Detect which cell encompasses the target text, then output its [x, y] center coordinate. 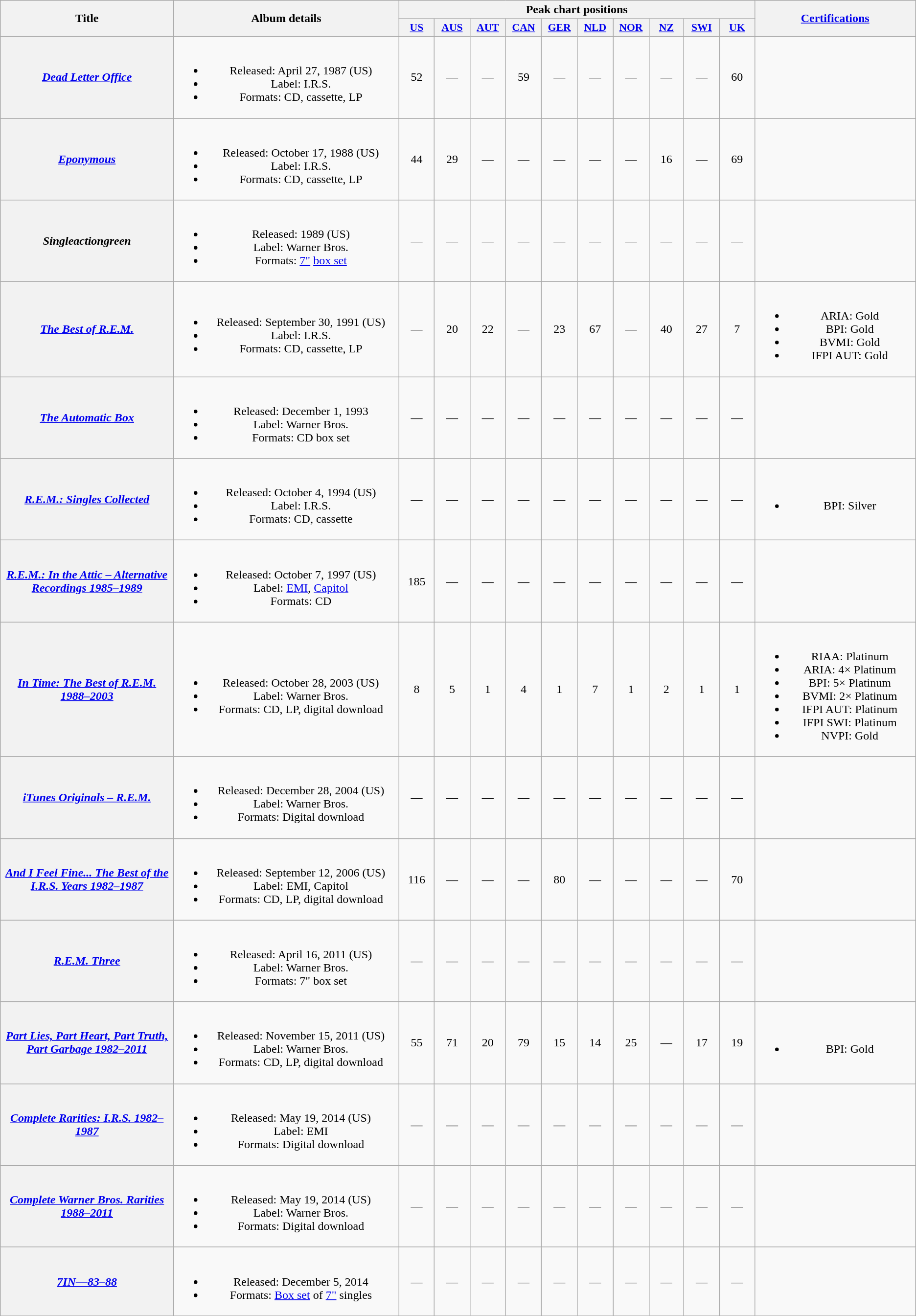
NOR [631, 28]
NLD [595, 28]
ARIA: GoldBPI: GoldBVMI: GoldIFPI AUT: Gold [835, 329]
52 [416, 77]
CAN [524, 28]
69 [737, 160]
UK [737, 28]
59 [524, 77]
NZ [666, 28]
AUS [452, 28]
In Time: The Best of R.E.M. 1988–2003 [87, 689]
5 [452, 689]
67 [595, 329]
Title [87, 19]
55 [416, 1042]
70 [737, 879]
BPI: Gold [835, 1042]
185 [416, 581]
25 [631, 1042]
17 [702, 1042]
Released: September 30, 1991 (US)Label: I.R.S.Formats: CD, cassette, LP [287, 329]
29 [452, 160]
Peak chart positions [576, 10]
The Best of R.E.M. [87, 329]
Released: September 12, 2006 (US)Label: EMI, CapitolFormats: CD, LP, digital download [287, 879]
Released: December 1, 1993Label: Warner Bros.Formats: CD box set [287, 418]
RIAA: PlatinumARIA: 4× PlatinumBPI: 5× PlatinumBVMI: 2× PlatinumIFPI AUT: PlatinumIFPI SWI: PlatinumNVPI: Gold [835, 689]
7IN—83–88 [87, 1281]
BPI: Silver [835, 499]
R.E.M.: In the Attic – Alternative Recordings 1985–1989 [87, 581]
The Automatic Box [87, 418]
80 [560, 879]
19 [737, 1042]
SWI [702, 28]
Album details [287, 19]
Released: November 15, 2011 (US)Label: Warner Bros.Formats: CD, LP, digital download [287, 1042]
23 [560, 329]
Part Lies, Part Heart, Part Truth, Part Garbage 1982–2011 [87, 1042]
Released: October 4, 1994 (US)Label: I.R.S.Formats: CD, cassette [287, 499]
Eponymous [87, 160]
79 [524, 1042]
2 [666, 689]
Released: October 7, 1997 (US)Label: EMI, CapitolFormats: CD [287, 581]
Released: May 19, 2014 (US)Label: EMIFormats: Digital download [287, 1125]
US [416, 28]
Released: 1989 (US)Label: Warner Bros.Formats: 7" box set [287, 241]
Complete Warner Bros. Rarities 1988–2011 [87, 1206]
27 [702, 329]
22 [487, 329]
R.E.M.: Singles Collected [87, 499]
4 [524, 689]
14 [595, 1042]
R.E.M. Three [87, 961]
And I Feel Fine... The Best of the I.R.S. Years 1982–1987 [87, 879]
8 [416, 689]
40 [666, 329]
GER [560, 28]
Singleactiongreen [87, 241]
71 [452, 1042]
44 [416, 160]
Released: October 28, 2003 (US)Label: Warner Bros.Formats: CD, LP, digital download [287, 689]
Released: May 19, 2014 (US)Label: Warner Bros.Formats: Digital download [287, 1206]
iTunes Originals – R.E.M. [87, 798]
15 [560, 1042]
60 [737, 77]
Released: April 27, 1987 (US)Label: I.R.S.Formats: CD, cassette, LP [287, 77]
16 [666, 160]
Dead Letter Office [87, 77]
Complete Rarities: I.R.S. 1982–1987 [87, 1125]
Certifications [835, 19]
AUT [487, 28]
Released: December 28, 2004 (US)Label: Warner Bros.Formats: Digital download [287, 798]
116 [416, 879]
Released: December 5, 2014Formats: Box set of 7" singles [287, 1281]
Released: October 17, 1988 (US)Label: I.R.S.Formats: CD, cassette, LP [287, 160]
Released: April 16, 2011 (US)Label: Warner Bros.Formats: 7" box set [287, 961]
